Find where the given text appears and provide that cell's center as (X, Y) coordinate. 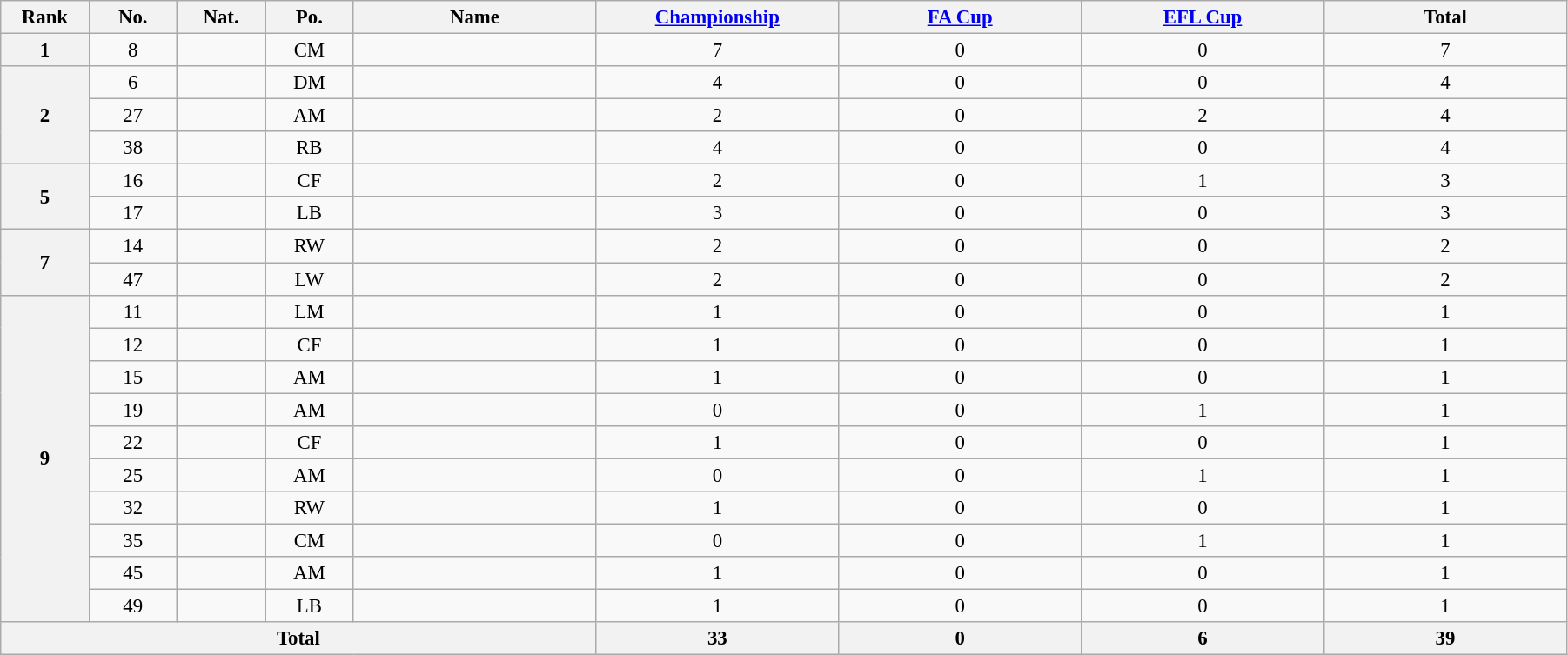
45 (132, 573)
8 (132, 50)
38 (132, 148)
11 (132, 311)
9 (45, 458)
12 (132, 344)
16 (132, 181)
Name (475, 17)
No. (132, 17)
5 (45, 197)
LM (310, 311)
17 (132, 213)
27 (132, 116)
35 (132, 540)
Championship (717, 17)
14 (132, 246)
DM (310, 83)
LW (310, 279)
47 (132, 279)
Nat. (221, 17)
15 (132, 377)
Rank (45, 17)
39 (1444, 638)
Po. (310, 17)
49 (132, 606)
FA Cup (961, 17)
19 (132, 410)
33 (717, 638)
32 (132, 508)
EFL Cup (1203, 17)
22 (132, 443)
25 (132, 475)
RB (310, 148)
